Search for the cell housing the specified text and yield its [X, Y] center coordinate. 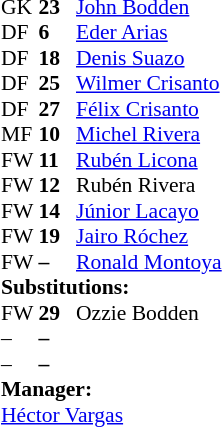
Substitutions: [112, 287]
Félix Crisanto [149, 109]
MF [20, 135]
14 [57, 211]
11 [57, 160]
Rubén Rivera [149, 185]
10 [57, 135]
Ozzie Bodden [149, 313]
6 [57, 33]
25 [57, 83]
Wilmer Crisanto [149, 83]
Júnior Lacayo [149, 211]
Eder Arias [149, 33]
19 [57, 237]
18 [57, 58]
Ronald Montoya [149, 262]
Rubén Licona [149, 160]
27 [57, 109]
Jairo Róchez [149, 237]
Manager: [112, 389]
29 [57, 313]
12 [57, 185]
Michel Rivera [149, 135]
Denis Suazo [149, 58]
